Find where the given text appears and provide that cell's center as [x, y] coordinate. 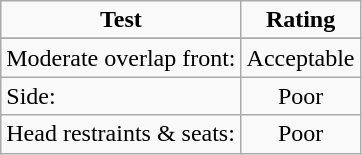
Acceptable [300, 58]
Rating [300, 20]
Side: [121, 96]
Moderate overlap front: [121, 58]
Head restraints & seats: [121, 134]
Test [121, 20]
